Capture the cell that displays the provided text and extract its (x, y) central coordinate. 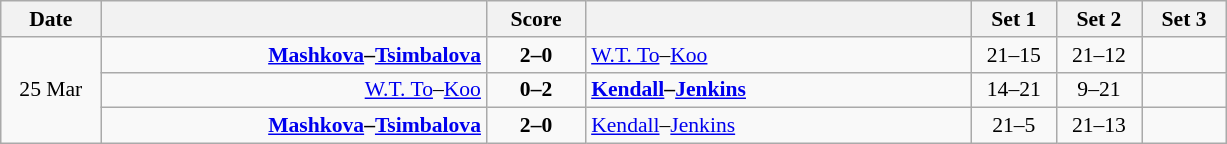
Set 3 (1184, 19)
14–21 (1014, 90)
Set 1 (1014, 19)
Set 2 (1098, 19)
0–2 (536, 90)
Score (536, 19)
21–5 (1014, 126)
21–15 (1014, 55)
9–21 (1098, 90)
21–13 (1098, 126)
25 Mar (51, 90)
21–12 (1098, 55)
Date (51, 19)
